Pinpoint the cell where the given text exists, returning its (X, Y) midpoint coordinate. 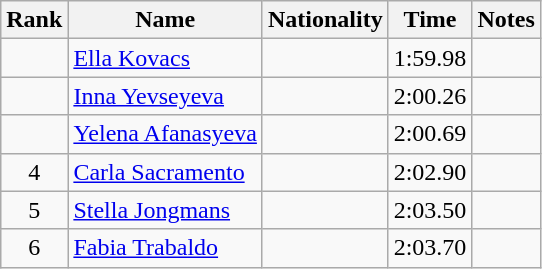
4 (34, 172)
Nationality (325, 20)
Fabia Trabaldo (166, 248)
2:02.90 (430, 172)
Ella Kovacs (166, 58)
Time (430, 20)
Carla Sacramento (166, 172)
2:00.26 (430, 96)
6 (34, 248)
Yelena Afanasyeva (166, 134)
1:59.98 (430, 58)
2:03.70 (430, 248)
2:00.69 (430, 134)
Name (166, 20)
Stella Jongmans (166, 210)
Rank (34, 20)
5 (34, 210)
2:03.50 (430, 210)
Notes (506, 20)
Inna Yevseyeva (166, 96)
